Return the [X, Y] coordinate for the center point of the cell that contains the specified text.  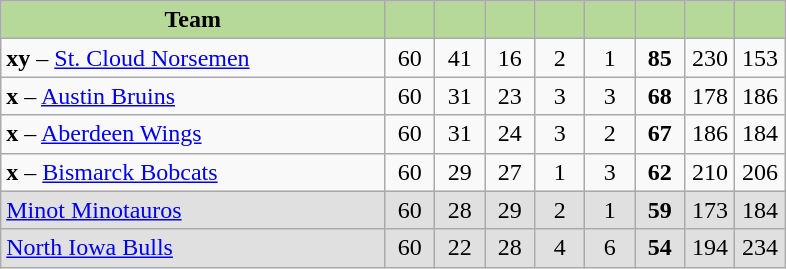
Team [193, 20]
North Iowa Bulls [193, 248]
24 [510, 134]
178 [710, 96]
68 [660, 96]
153 [760, 58]
41 [460, 58]
85 [660, 58]
xy – St. Cloud Norsemen [193, 58]
59 [660, 210]
x – Bismarck Bobcats [193, 172]
16 [510, 58]
54 [660, 248]
22 [460, 248]
27 [510, 172]
x – Austin Bruins [193, 96]
67 [660, 134]
62 [660, 172]
6 [610, 248]
206 [760, 172]
194 [710, 248]
173 [710, 210]
230 [710, 58]
23 [510, 96]
234 [760, 248]
Minot Minotauros [193, 210]
x – Aberdeen Wings [193, 134]
210 [710, 172]
4 [560, 248]
